Locate the cell with the specified text and output its [x, y] center coordinate. 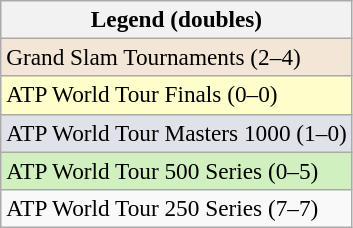
ATP World Tour Finals (0–0) [176, 95]
Grand Slam Tournaments (2–4) [176, 57]
Legend (doubles) [176, 19]
ATP World Tour Masters 1000 (1–0) [176, 133]
ATP World Tour 250 Series (7–7) [176, 208]
ATP World Tour 500 Series (0–5) [176, 170]
